Capture the cell that displays the provided text and extract its (x, y) central coordinate. 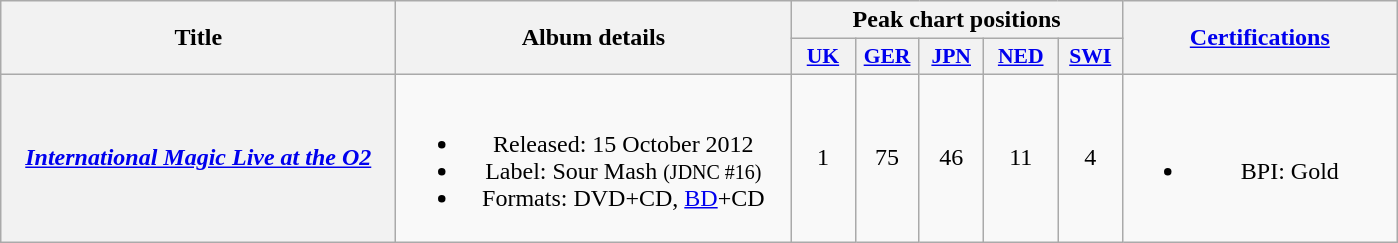
11 (1020, 158)
Album details (594, 38)
Peak chart positions (956, 20)
Certifications (1260, 38)
SWI (1090, 57)
NED (1020, 57)
International Magic Live at the O2 (198, 158)
JPN (951, 57)
UK (823, 57)
1 (823, 158)
BPI: Gold (1260, 158)
Title (198, 38)
46 (951, 158)
GER (887, 57)
4 (1090, 158)
75 (887, 158)
Released: 15 October 2012Label: Sour Mash (JDNC #16)Formats: DVD+CD, BD+CD (594, 158)
